From the cell containing the given text, extract its center point as (X, Y) coordinate. 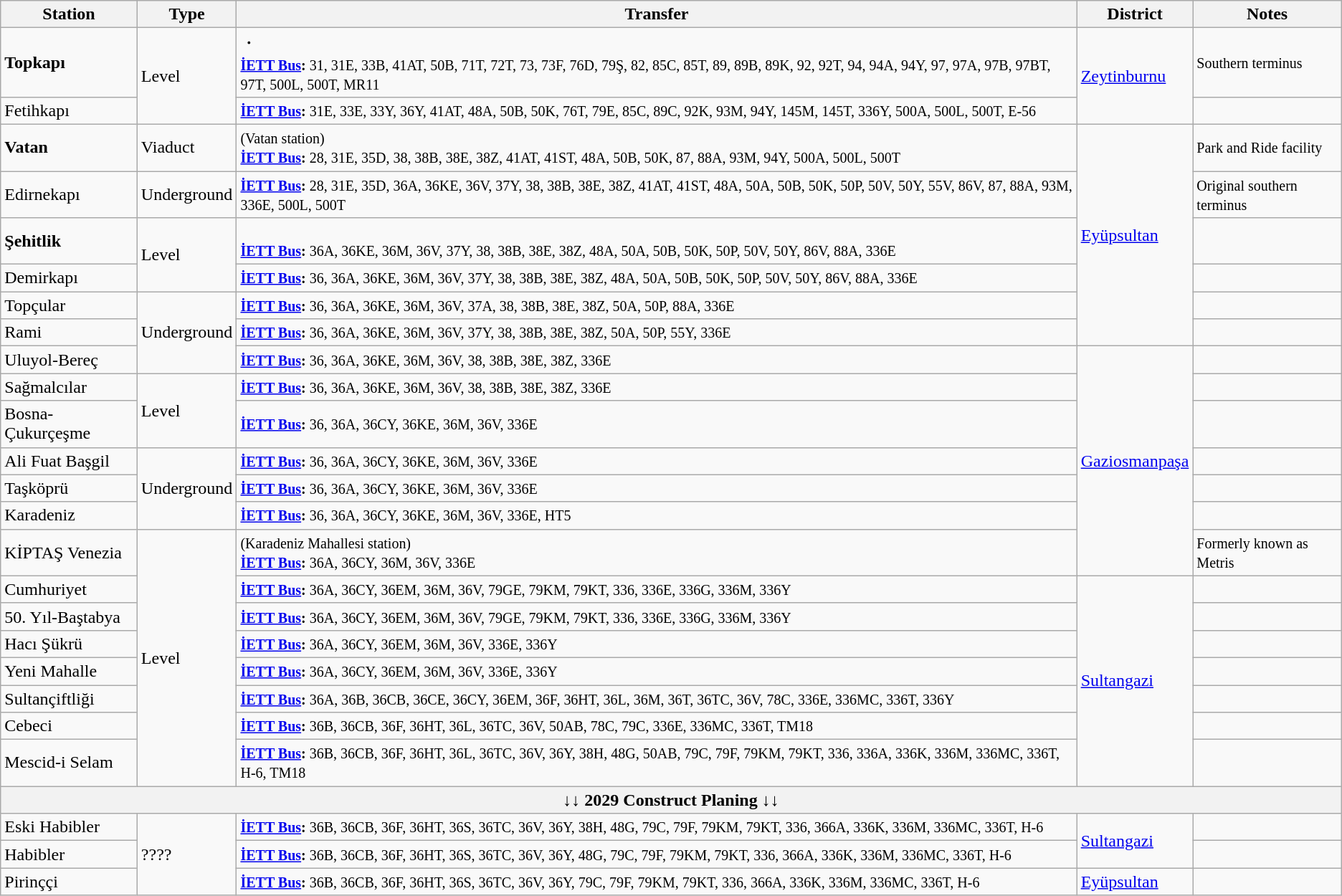
İETT Bus: 36A, 36B, 36CB, 36CE, 36CY, 36EM, 36F, 36HT, 36L, 36M, 36T, 36TC, 36V, 78C, 336E, 336MC, 336T, 336Y (657, 699)
(Karadeniz Mahallesi station)İETT Bus: 36A, 36CY, 36M, 36V, 336E (657, 552)
İETT Bus: 36A, 36KE, 36M, 36V, 37Y, 38, 38B, 38E, 38Z, 48A, 50A, 50B, 50K, 50P, 50V, 50Y, 86V, 88A, 336E (657, 241)
Bosna-Çukurçeşme (69, 424)
Type (186, 14)
Cumhuriyet (69, 589)
İETT Bus: 36, 36A, 36CY, 36KE, 36M, 36V, 336E, HT5 (657, 515)
Cebeci (69, 726)
Eski Habibler (69, 827)
Ali Fuat Başgil (69, 461)
Pirinççi (69, 882)
Notes (1267, 14)
Vatan (69, 148)
İETT Bus: 36, 36A, 36KE, 36M, 36V, 37Y, 38, 38B, 38E, 38Z, 50A, 50P, 55Y, 336E (657, 333)
Original southern terminus (1267, 194)
İETT Bus: 36B, 36CB, 36F, 36HT, 36S, 36TC, 36V, 36Y, 38H, 48G, 79C, 79F, 79KM, 79KT, 336, 366A, 336K, 336M, 336MC, 336T, H-6 (657, 827)
Fetihkapı (69, 110)
İETT Bus: 36, 36A, 36KE, 36M, 36V, 37A, 38, 38B, 38E, 38Z, 50A, 50P, 88A, 336E (657, 305)
???? (186, 854)
Park and Ride facility (1267, 148)
İETT Bus: 36B, 36CB, 36F, 36HT, 36L, 36TC, 36V, 50AB, 78C, 79C, 336E, 336MC, 336T, TM18 (657, 726)
KİPTAŞ Venezia (69, 552)
İETT Bus: 36B, 36CB, 36F, 36HT, 36L, 36TC, 36V, 36Y, 38H, 48G, 50AB, 79C, 79F, 79KM, 79KT, 336, 336A, 336K, 336M, 336MC, 336T, H-6, TM18 (657, 763)
District (1135, 14)
Gaziosmanpaşa (1135, 461)
Habibler (69, 854)
Sağmalcılar (69, 387)
İETT Bus: 36B, 36CB, 36F, 36HT, 36S, 36TC, 36V, 36Y, 48G, 79C, 79F, 79KM, 79KT, 336, 366A, 336K, 336M, 336MC, 336T, H-6 (657, 854)
Karadeniz (69, 515)
Viaduct (186, 148)
Sultançiftliği (69, 699)
Topçular (69, 305)
Station (69, 14)
Rami (69, 333)
(Vatan station)İETT Bus: 28, 31E, 35D, 38, 38B, 38E, 38Z, 41AT, 41ST, 48A, 50B, 50K, 87, 88A, 93M, 94Y, 500A, 500L, 500T (657, 148)
Hacı Şükrü (69, 644)
Şehitlik (69, 241)
↓↓ 2029 Construct Planing ↓↓ (671, 800)
İETT Bus: 36B, 36CB, 36F, 36HT, 36S, 36TC, 36V, 36Y, 79C, 79F, 79KM, 79KT, 336, 366A, 336K, 336M, 336MC, 336T, H-6 (657, 882)
Mescid-i Selam (69, 763)
Southern terminus (1267, 63)
Edirnekapı (69, 194)
50. Yıl-Baştabya (69, 616)
Taşköprü (69, 488)
Transfer (657, 14)
Demirkapı (69, 278)
Formerly known as Metris (1267, 552)
Topkapı (69, 63)
İETT Bus: 36, 36A, 36KE, 36M, 36V, 37Y, 38, 38B, 38E, 38Z, 48A, 50A, 50B, 50K, 50P, 50V, 50Y, 86V, 88A, 336E (657, 278)
Uluyol-Bereç (69, 360)
Yeni Mahalle (69, 671)
Zeytinburnu (1135, 76)
İETT Bus: 31E, 33E, 33Y, 36Y, 41AT, 48A, 50B, 50K, 76T, 79E, 85C, 89C, 92K, 93M, 94Y, 145M, 145T, 336Y, 500A, 500L, 500T, E-56 (657, 110)
